Determine the [x, y] coordinate at the center of the cell enclosing the given text.  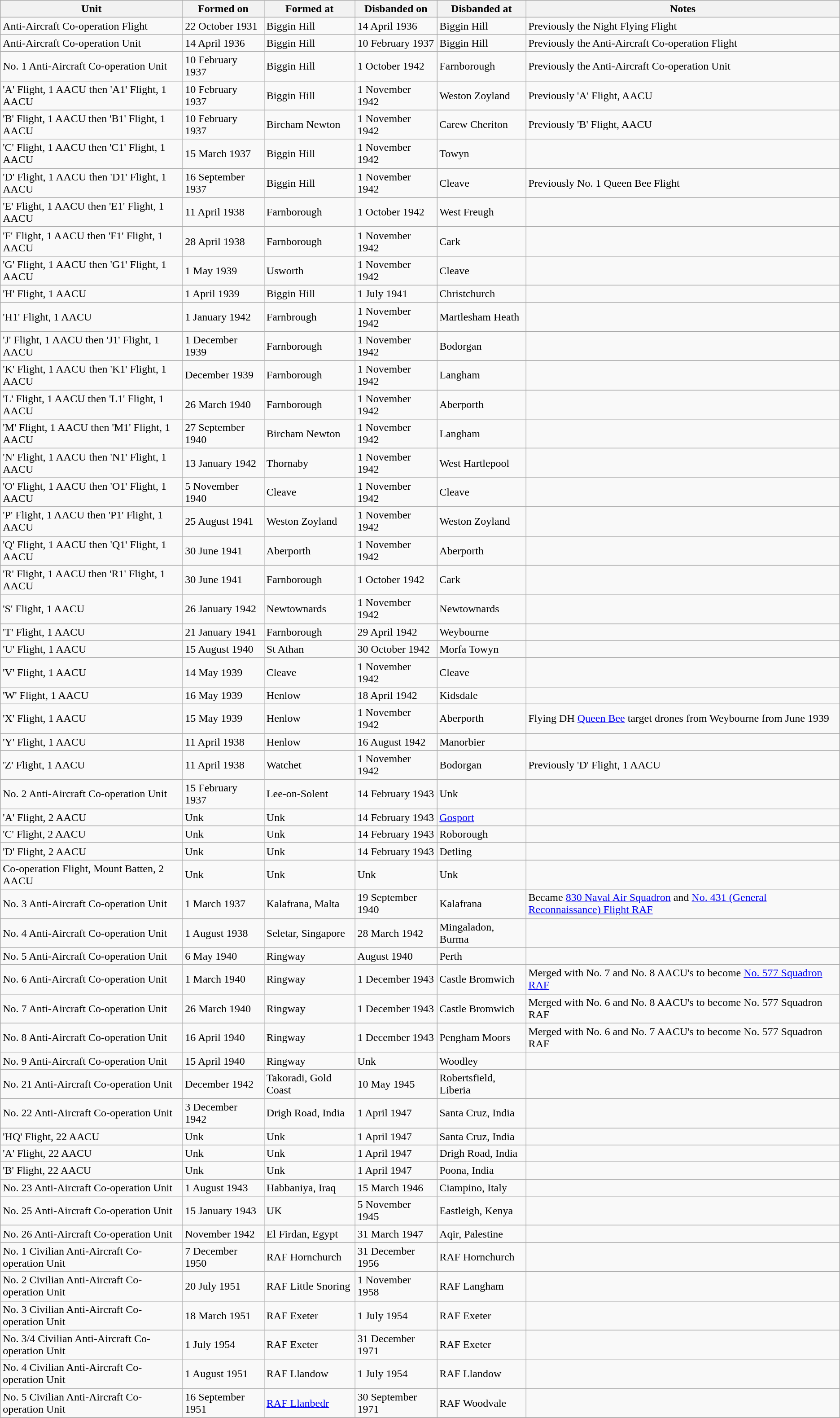
'B' Flight, 1 AACU then 'B1' Flight, 1 AACU [92, 125]
16 April 1940 [223, 1038]
'L' Flight, 1 AACU then 'L1' Flight, 1 AACU [92, 405]
Manorbier [481, 742]
November 1942 [223, 1234]
No. 6 Anti-Aircraft Co-operation Unit [92, 979]
Pengham Moors [481, 1038]
Towyn [481, 154]
'C' Flight, 1 AACU then 'C1' Flight, 1 AACU [92, 154]
Flying DH Queen Bee target drones from Weybourne from June 1939 [683, 718]
No. 3 Civilian Anti-Aircraft Co-operation Unit [92, 1315]
Previously the Anti-Aircraft Co-operation Unit [683, 66]
26 January 1942 [223, 609]
Watchet [310, 765]
'M' Flight, 1 AACU then 'M1' Flight, 1 AACU [92, 434]
Merged with No. 6 and No. 8 AACU's to become No. 577 Squadron RAF [683, 1008]
19 September 1940 [396, 904]
'D' Flight, 2 AACU [92, 852]
16 September 1937 [223, 183]
'B' Flight, 22 AACU [92, 1171]
No. 5 Anti-Aircraft Co-operation Unit [92, 956]
'G' Flight, 1 AACU then 'G1' Flight, 1 AACU [92, 270]
West Freugh [481, 212]
'A' Flight, 2 AACU [92, 817]
Habbaniya, Iraq [310, 1188]
15 May 1939 [223, 718]
'V' Flight, 1 AACU [92, 672]
'N' Flight, 1 AACU then 'N1' Flight, 1 AACU [92, 463]
15 August 1940 [223, 649]
No. 5 Civilian Anti-Aircraft Co-operation Unit [92, 1403]
Disbanded on [396, 9]
1 August 1951 [223, 1374]
Weybourne [481, 632]
'W' Flight, 1 AACU [92, 695]
'K' Flight, 1 AACU then 'K1' Flight, 1 AACU [92, 375]
No. 8 Anti-Aircraft Co-operation Unit [92, 1038]
1 April 1939 [223, 294]
Previously 'A' Flight, AACU [683, 95]
Anti-Aircraft Co-operation Flight [92, 26]
27 September 1940 [223, 434]
'A' Flight, 1 AACU then 'A1' Flight, 1 AACU [92, 95]
'X' Flight, 1 AACU [92, 718]
1 March 1937 [223, 904]
22 October 1931 [223, 26]
Anti-Aircraft Co-operation Unit [92, 43]
'E' Flight, 1 AACU then 'E1' Flight, 1 AACU [92, 212]
16 August 1942 [396, 742]
15 February 1937 [223, 795]
1 November 1958 [396, 1286]
1 December 1939 [223, 347]
Previously the Night Flying Flight [683, 26]
'P' Flight, 1 AACU then 'P1' Flight, 1 AACU [92, 522]
Formed on [223, 9]
August 1940 [396, 956]
Perth [481, 956]
Eastleigh, Kenya [481, 1211]
No. 2 Civilian Anti-Aircraft Co-operation Unit [92, 1286]
UK [310, 1211]
15 April 1940 [223, 1061]
'Z' Flight, 1 AACU [92, 765]
'R' Flight, 1 AACU then 'R1' Flight, 1 AACU [92, 580]
29 April 1942 [396, 632]
'J' Flight, 1 AACU then 'J1' Flight, 1 AACU [92, 347]
Previously the Anti-Aircraft Co-operation Flight [683, 43]
16 May 1939 [223, 695]
1 August 1938 [223, 933]
No. 4 Civilian Anti-Aircraft Co-operation Unit [92, 1374]
Farnbrough [310, 317]
No. 3 Anti-Aircraft Co-operation Unit [92, 904]
15 March 1937 [223, 154]
No. 9 Anti-Aircraft Co-operation Unit [92, 1061]
Previously No. 1 Queen Bee Flight [683, 183]
Takoradi, Gold Coast [310, 1084]
'T' Flight, 1 AACU [92, 632]
No. 2 Anti-Aircraft Co-operation Unit [92, 795]
Unit [92, 9]
Seletar, Singapore [310, 933]
Usworth [310, 270]
Previously 'B' Flight, AACU [683, 125]
'O' Flight, 1 AACU then 'O1' Flight, 1 AACU [92, 492]
Poona, India [481, 1171]
20 July 1951 [223, 1286]
28 April 1938 [223, 241]
1 May 1939 [223, 270]
14 May 1939 [223, 672]
Kalafrana [481, 904]
6 May 1940 [223, 956]
15 March 1946 [396, 1188]
December 1939 [223, 375]
No. 1 Civilian Anti-Aircraft Co-operation Unit [92, 1257]
Carew Cheriton [481, 125]
'F' Flight, 1 AACU then 'F1' Flight, 1 AACU [92, 241]
No. 25 Anti-Aircraft Co-operation Unit [92, 1211]
No. 26 Anti-Aircraft Co-operation Unit [92, 1234]
Kidsdale [481, 695]
Became 830 Naval Air Squadron and No. 431 (General Reconnaissance) Flight RAF [683, 904]
Robertsfield, Liberia [481, 1084]
No. 21 Anti-Aircraft Co-operation Unit [92, 1084]
'HQ' Flight, 22 AACU [92, 1136]
'S' Flight, 1 AACU [92, 609]
30 October 1942 [396, 649]
Kalafrana, Malta [310, 904]
Disbanded at [481, 9]
18 April 1942 [396, 695]
'A' Flight, 22 AACU [92, 1154]
Merged with No. 6 and No. 7 AACU's to become No. 577 Squadron RAF [683, 1038]
1 March 1940 [223, 979]
Notes [683, 9]
31 December 1956 [396, 1257]
10 May 1945 [396, 1084]
7 December 1950 [223, 1257]
'Q' Flight, 1 AACU then 'Q1' Flight, 1 AACU [92, 550]
Ciampino, Italy [481, 1188]
West Hartlepool [481, 463]
16 September 1951 [223, 1403]
1 January 1942 [223, 317]
No. 22 Anti-Aircraft Co-operation Unit [92, 1113]
Co-operation Flight, Mount Batten, 2 AACU [92, 874]
5 November 1945 [396, 1211]
Lee-on-Solent [310, 795]
Morfa Towyn [481, 649]
Previously 'D' Flight, 1 AACU [683, 765]
28 March 1942 [396, 933]
15 January 1943 [223, 1211]
Merged with No. 7 and No. 8 AACU's to become No. 577 Squadron RAF [683, 979]
RAF Llanbedr [310, 1403]
30 September 1971 [396, 1403]
RAF Langham [481, 1286]
'H1' Flight, 1 AACU [92, 317]
No. 4 Anti-Aircraft Co-operation Unit [92, 933]
No. 1 Anti-Aircraft Co-operation Unit [92, 66]
18 March 1951 [223, 1315]
Formed at [310, 9]
No. 7 Anti-Aircraft Co-operation Unit [92, 1008]
'Y' Flight, 1 AACU [92, 742]
St Athan [310, 649]
Gosport [481, 817]
Roborough [481, 834]
Mingaladon, Burma [481, 933]
31 December 1971 [396, 1345]
No. 3/4 Civilian Anti-Aircraft Co-operation Unit [92, 1345]
3 December 1942 [223, 1113]
'U' Flight, 1 AACU [92, 649]
5 November 1940 [223, 492]
December 1942 [223, 1084]
1 August 1943 [223, 1188]
RAF Woodvale [481, 1403]
Detling [481, 852]
Thornaby [310, 463]
31 March 1947 [396, 1234]
13 January 1942 [223, 463]
Woodley [481, 1061]
Martlesham Heath [481, 317]
El Firdan, Egypt [310, 1234]
'H' Flight, 1 AACU [92, 294]
'D' Flight, 1 AACU then 'D1' Flight, 1 AACU [92, 183]
25 August 1941 [223, 522]
Christchurch [481, 294]
No. 23 Anti-Aircraft Co-operation Unit [92, 1188]
Aqir, Palestine [481, 1234]
RAF Little Snoring [310, 1286]
'C' Flight, 2 AACU [92, 834]
1 July 1941 [396, 294]
21 January 1941 [223, 632]
